Detect which cell encompasses the target text, then output its (x, y) center coordinate. 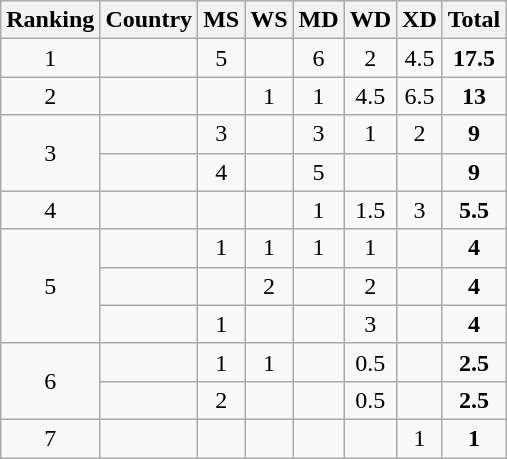
1.5 (370, 210)
17.5 (474, 58)
7 (50, 438)
XD (420, 20)
Ranking (50, 20)
WD (370, 20)
Total (474, 20)
13 (474, 96)
WS (269, 20)
MD (318, 20)
5.5 (474, 210)
Country (149, 20)
MS (222, 20)
6.5 (420, 96)
